Return the [X, Y] coordinate for the center point of the cell that contains the specified text.  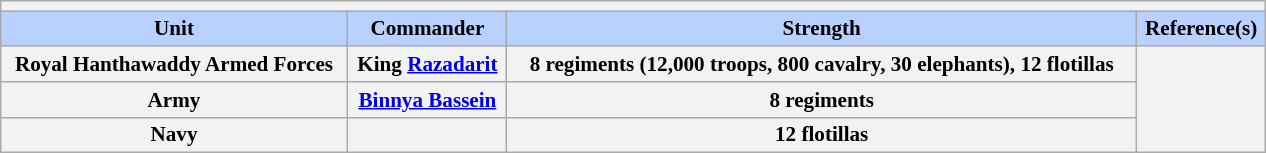
Navy [174, 134]
Royal Hanthawaddy Armed Forces [174, 64]
12 flotillas [822, 134]
Commander [428, 28]
Army [174, 100]
King Razadarit [428, 64]
Binnya Bassein [428, 100]
Unit [174, 28]
Strength [822, 28]
8 regiments (12,000 troops, 800 cavalry, 30 elephants), 12 flotillas [822, 64]
Reference(s) [1200, 28]
8 regiments [822, 100]
